For the text-containing cell, return its midpoint in (x, y) coordinate format. 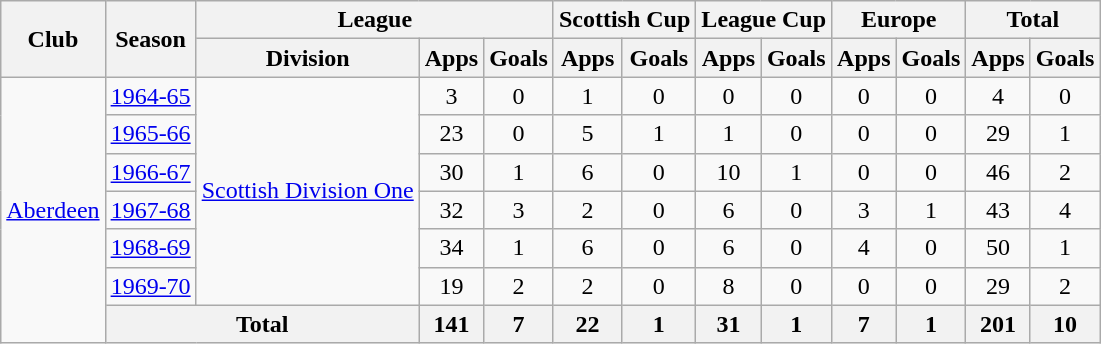
League (374, 20)
1968-69 (150, 248)
Scottish Cup (624, 20)
8 (728, 286)
1965-66 (150, 134)
30 (451, 172)
201 (998, 324)
Aberdeen (53, 210)
23 (451, 134)
1964-65 (150, 96)
League Cup (764, 20)
Season (150, 39)
32 (451, 210)
31 (728, 324)
34 (451, 248)
Europe (899, 20)
Scottish Division One (308, 191)
1966-67 (150, 172)
Division (308, 58)
Club (53, 39)
43 (998, 210)
22 (587, 324)
19 (451, 286)
46 (998, 172)
50 (998, 248)
5 (587, 134)
1969-70 (150, 286)
141 (451, 324)
1967-68 (150, 210)
